From the cell containing the given text, extract its center point as (X, Y) coordinate. 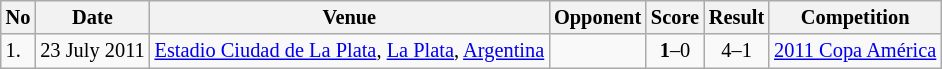
Venue (350, 17)
4–1 (736, 51)
Opponent (598, 17)
Date (92, 17)
1. (18, 51)
Score (675, 17)
Competition (855, 17)
Result (736, 17)
Estadio Ciudad de La Plata, La Plata, Argentina (350, 51)
23 July 2011 (92, 51)
1–0 (675, 51)
No (18, 17)
2011 Copa América (855, 51)
